Identify which cell holds the provided text, then report its (x, y) central coordinate. 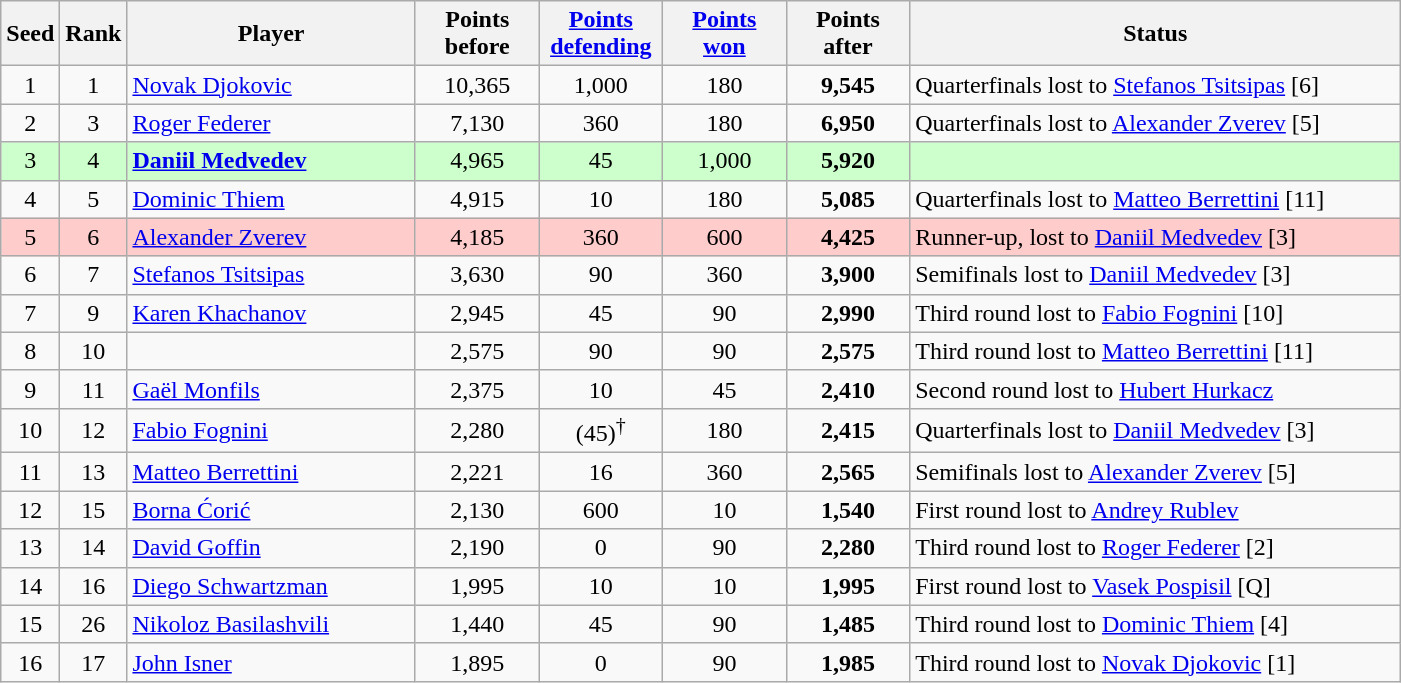
Rank (94, 34)
17 (94, 662)
Third round lost to Fabio Fognini [10] (1156, 313)
26 (94, 624)
4,915 (477, 199)
4,185 (477, 237)
Stefanos Tsitsipas (272, 275)
2 (30, 123)
Gaël Monfils (272, 389)
5,920 (848, 161)
First round lost to Andrey Rublev (1156, 510)
3,630 (477, 275)
2,130 (477, 510)
Third round lost to Matteo Berrettini [11] (1156, 351)
Quarterfinals lost to Stefanos Tsitsipas [6] (1156, 85)
6,950 (848, 123)
1,440 (477, 624)
Borna Ćorić (272, 510)
Player (272, 34)
8 (30, 351)
2,565 (848, 472)
2,221 (477, 472)
Fabio Fognini (272, 430)
2,375 (477, 389)
1,485 (848, 624)
Diego Schwartzman (272, 586)
Nikoloz Basilashvili (272, 624)
Runner-up, lost to Daniil Medvedev [3] (1156, 237)
Third round lost to Roger Federer [2] (1156, 548)
Semifinals lost to Alexander Zverev [5] (1156, 472)
Quarterfinals lost to Matteo Berrettini [11] (1156, 199)
Novak Djokovic (272, 85)
Third round lost to Novak Djokovic [1] (1156, 662)
Dominic Thiem (272, 199)
John Isner (272, 662)
First round lost to Vasek Pospisil [Q] (1156, 586)
3,900 (848, 275)
4,965 (477, 161)
Third round lost to Dominic Thiem [4] (1156, 624)
Matteo Berrettini (272, 472)
Karen Khachanov (272, 313)
4,425 (848, 237)
1,895 (477, 662)
Daniil Medvedev (272, 161)
2,410 (848, 389)
Second round lost to Hubert Hurkacz (1156, 389)
Quarterfinals lost to Alexander Zverev [5] (1156, 123)
2,990 (848, 313)
Points defending (601, 34)
9,545 (848, 85)
Points before (477, 34)
2,190 (477, 548)
Status (1156, 34)
Semifinals lost to Daniil Medvedev [3] (1156, 275)
5,085 (848, 199)
Points after (848, 34)
(45)† (601, 430)
10,365 (477, 85)
Quarterfinals lost to Daniil Medvedev [3] (1156, 430)
2,945 (477, 313)
Seed (30, 34)
Roger Federer (272, 123)
1,985 (848, 662)
7,130 (477, 123)
1,540 (848, 510)
Alexander Zverev (272, 237)
David Goffin (272, 548)
2,415 (848, 430)
Points won (725, 34)
